Capture the cell that displays the provided text and extract its (X, Y) central coordinate. 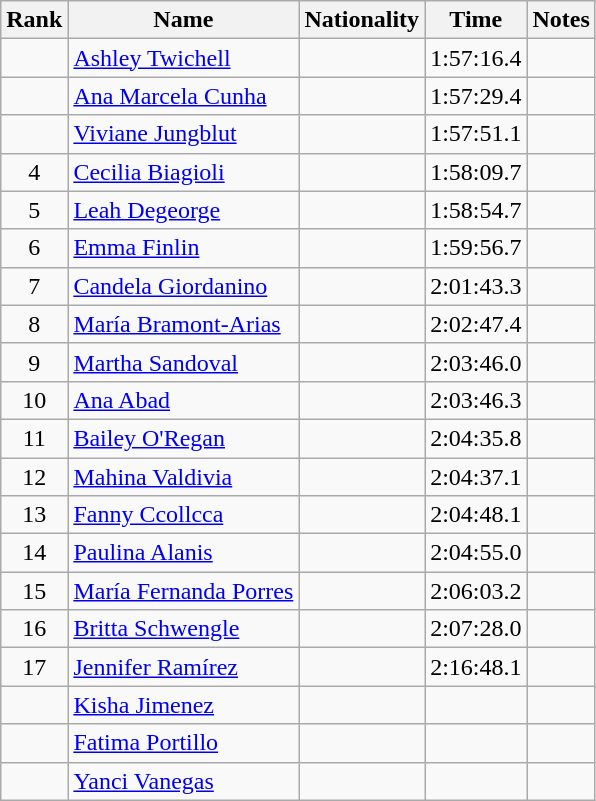
María Bramont-Arias (184, 324)
8 (34, 324)
2:02:47.4 (476, 324)
6 (34, 248)
1:57:16.4 (476, 58)
4 (34, 172)
2:04:37.1 (476, 477)
Bailey O'Regan (184, 438)
2:04:48.1 (476, 515)
2:07:28.0 (476, 629)
11 (34, 438)
2:01:43.3 (476, 286)
Emma Finlin (184, 248)
Candela Giordanino (184, 286)
Martha Sandoval (184, 362)
Britta Schwengle (184, 629)
2:16:48.1 (476, 667)
16 (34, 629)
Nationality (362, 20)
14 (34, 553)
2:03:46.3 (476, 400)
Jennifer Ramírez (184, 667)
Rank (34, 20)
Ana Abad (184, 400)
2:06:03.2 (476, 591)
7 (34, 286)
2:04:55.0 (476, 553)
Leah Degeorge (184, 210)
Kisha Jimenez (184, 705)
9 (34, 362)
Yanci Vanegas (184, 781)
15 (34, 591)
Fatima Portillo (184, 743)
Fanny Ccollcca (184, 515)
2:03:46.0 (476, 362)
2:04:35.8 (476, 438)
Ashley Twichell (184, 58)
Name (184, 20)
1:58:09.7 (476, 172)
Mahina Valdivia (184, 477)
13 (34, 515)
10 (34, 400)
Paulina Alanis (184, 553)
1:57:51.1 (476, 134)
Notes (561, 20)
Cecilia Biagioli (184, 172)
1:59:56.7 (476, 248)
Time (476, 20)
12 (34, 477)
5 (34, 210)
1:57:29.4 (476, 96)
Ana Marcela Cunha (184, 96)
Viviane Jungblut (184, 134)
María Fernanda Porres (184, 591)
17 (34, 667)
1:58:54.7 (476, 210)
